Scan for the cell matching the given text and deliver its [x, y] coordinate at center. 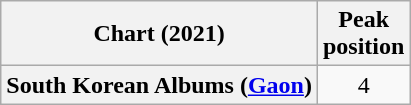
Peakposition [363, 34]
Chart (2021) [160, 34]
South Korean Albums (Gaon) [160, 85]
4 [363, 85]
